Output the [X, Y] coordinate of the center of the cell containing the given text.  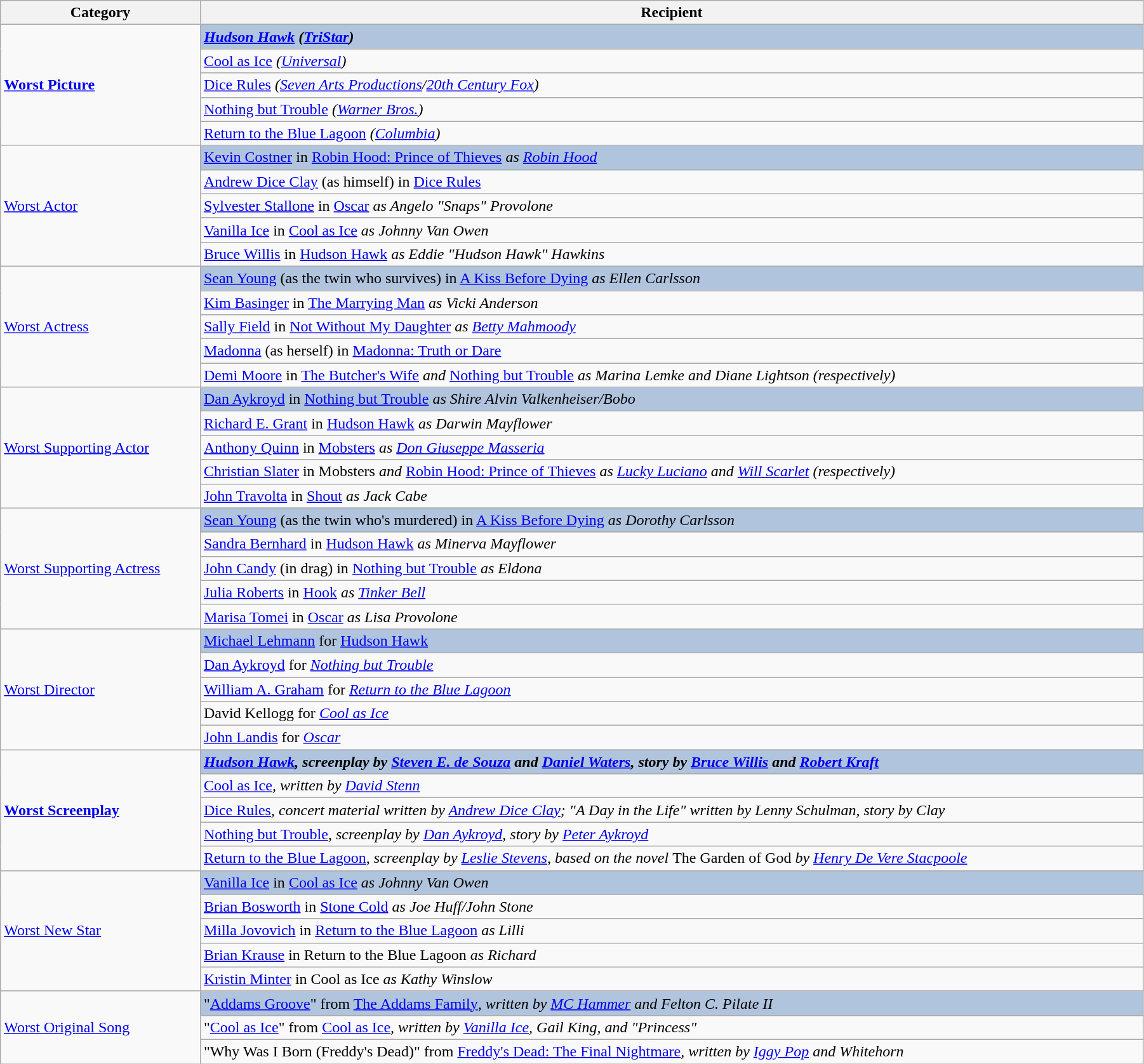
Cool as Ice, written by David Stenn [672, 786]
"Cool as Ice" from Cool as Ice, written by Vanilla Ice, Gail King, and "Princess" [672, 1027]
Dan Aykroyd in Nothing but Trouble as Shire Alvin Valkenheiser/Bobo [672, 399]
Kevin Costner in Robin Hood: Prince of Thieves as Robin Hood [672, 157]
Christian Slater in Mobsters and Robin Hood: Prince of Thieves as Lucky Luciano and Will Scarlet (respectively) [672, 472]
Andrew Dice Clay (as himself) in Dice Rules [672, 182]
William A. Graham for Return to the Blue Lagoon [672, 689]
Sally Field in Not Without My Daughter as Betty Mahmoody [672, 327]
Dice Rules (Seven Arts Productions/20th Century Fox) [672, 85]
Worst Director [100, 689]
Sean Young (as the twin who survives) in A Kiss Before Dying as Ellen Carlsson [672, 278]
Worst Supporting Actress [100, 568]
Sean Young (as the twin who's murdered) in A Kiss Before Dying as Dorothy Carlsson [672, 520]
Worst Original Song [100, 1027]
John Candy (in drag) in Nothing but Trouble as Eldona [672, 568]
Dice Rules, concert material written by Andrew Dice Clay; "A Day in the Life" written by Lenny Schulman, story by Clay [672, 810]
Return to the Blue Lagoon, screenplay by Leslie Stevens, based on the novel The Garden of God by Henry De Vere Stacpoole [672, 858]
Return to the Blue Lagoon (Columbia) [672, 133]
Hudson Hawk (TriStar) [672, 37]
John Landis for Oscar [672, 738]
Dan Aykroyd for Nothing but Trouble [672, 665]
Worst Actor [100, 206]
"Addams Groove" from The Addams Family, written by MC Hammer and Felton C. Pilate II [672, 1003]
Worst Picture [100, 85]
Cool as Ice (Universal) [672, 61]
Michael Lehmann for Hudson Hawk [672, 641]
Julia Roberts in Hook as Tinker Bell [672, 592]
Hudson Hawk, screenplay by Steven E. de Souza and Daniel Waters, story by Bruce Willis and Robert Kraft [672, 762]
Brian Krause in Return to the Blue Lagoon as Richard [672, 955]
Category [100, 13]
Kristin Minter in Cool as Ice as Kathy Winslow [672, 979]
Sylvester Stallone in Oscar as Angelo "Snaps" Provolone [672, 206]
Madonna (as herself) in Madonna: Truth or Dare [672, 351]
Bruce Willis in Hudson Hawk as Eddie "Hudson Hawk" Hawkins [672, 254]
Anthony Quinn in Mobsters as Don Giuseppe Masseria [672, 448]
"Why Was I Born (Freddy's Dead)" from Freddy's Dead: The Final Nightmare, written by Iggy Pop and Whitehorn [672, 1051]
John Travolta in Shout as Jack Cabe [672, 496]
Nothing but Trouble (Warner Bros.) [672, 109]
Milla Jovovich in Return to the Blue Lagoon as Lilli [672, 931]
Worst Actress [100, 326]
Worst Supporting Actor [100, 448]
Brian Bosworth in Stone Cold as Joe Huff/John Stone [672, 907]
Marisa Tomei in Oscar as Lisa Provolone [672, 616]
David Kellogg for Cool as Ice [672, 714]
Sandra Bernhard in Hudson Hawk as Minerva Mayflower [672, 544]
Recipient [672, 13]
Demi Moore in The Butcher's Wife and Nothing but Trouble as Marina Lemke and Diane Lightson (respectively) [672, 375]
Worst Screenplay [100, 810]
Richard E. Grant in Hudson Hawk as Darwin Mayflower [672, 423]
Nothing but Trouble, screenplay by Dan Aykroyd, story by Peter Aykroyd [672, 834]
Kim Basinger in The Marrying Man as Vicki Anderson [672, 303]
Worst New Star [100, 931]
